Search for the cell housing the specified text and yield its (X, Y) center coordinate. 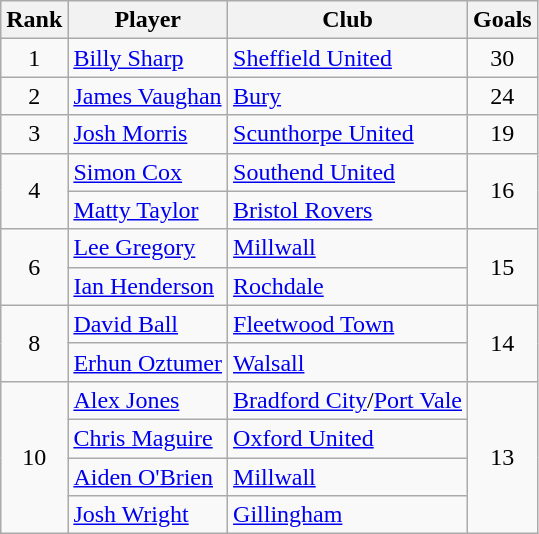
Josh Wright (148, 515)
2 (34, 96)
Oxford United (348, 438)
Lee Gregory (148, 248)
Sheffield United (348, 58)
19 (502, 134)
13 (502, 457)
Player (148, 20)
24 (502, 96)
Rochdale (348, 286)
1 (34, 58)
David Ball (148, 324)
Chris Maguire (148, 438)
16 (502, 191)
Billy Sharp (148, 58)
Scunthorpe United (348, 134)
Southend United (348, 172)
Ian Henderson (148, 286)
Josh Morris (148, 134)
30 (502, 58)
Alex Jones (148, 400)
14 (502, 343)
10 (34, 457)
Matty Taylor (148, 210)
4 (34, 191)
6 (34, 267)
3 (34, 134)
James Vaughan (148, 96)
Club (348, 20)
Walsall (348, 362)
Aiden O'Brien (148, 477)
Bury (348, 96)
Gillingham (348, 515)
Bradford City/Port Vale (348, 400)
Rank (34, 20)
Erhun Oztumer (148, 362)
Bristol Rovers (348, 210)
Fleetwood Town (348, 324)
15 (502, 267)
8 (34, 343)
Simon Cox (148, 172)
Goals (502, 20)
